For the text-containing cell, return its midpoint in [x, y] coordinate format. 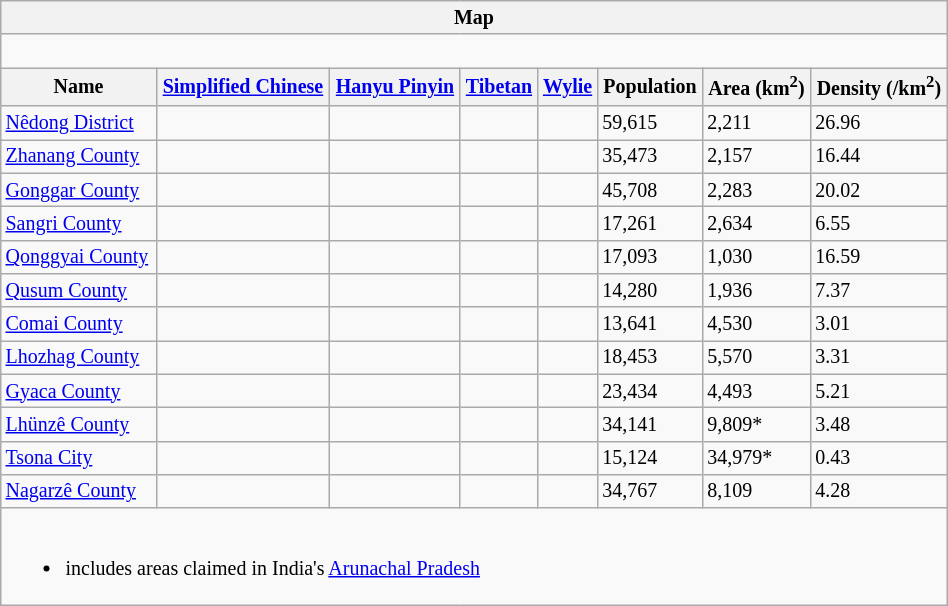
14,280 [650, 290]
Gonggar County [78, 190]
3.48 [878, 424]
2,211 [756, 124]
Hanyu Pinyin [395, 88]
Gyaca County [78, 390]
5,570 [756, 358]
Simplified Chinese [243, 88]
Population [650, 88]
26.96 [878, 124]
Nagarzê County [78, 492]
8,109 [756, 492]
Map [474, 18]
4.28 [878, 492]
34,141 [650, 424]
2,157 [756, 156]
5.21 [878, 390]
2,283 [756, 190]
17,093 [650, 258]
4,530 [756, 324]
1,936 [756, 290]
Sangri County [78, 224]
Comai County [78, 324]
2,634 [756, 224]
Area (km2) [756, 88]
Lhünzê County [78, 424]
0.43 [878, 458]
Wylie [568, 88]
includes areas claimed in India's Arunachal Pradesh [474, 556]
6.55 [878, 224]
9,809* [756, 424]
3.31 [878, 358]
34,979* [756, 458]
Lhozhag County [78, 358]
45,708 [650, 190]
1,030 [756, 258]
Qusum County [78, 290]
18,453 [650, 358]
17,261 [650, 224]
35,473 [650, 156]
16.44 [878, 156]
13,641 [650, 324]
Tsona City [78, 458]
3.01 [878, 324]
59,615 [650, 124]
Density (/km2) [878, 88]
Qonggyai County [78, 258]
34,767 [650, 492]
16.59 [878, 258]
7.37 [878, 290]
Nêdong District [78, 124]
4,493 [756, 390]
15,124 [650, 458]
23,434 [650, 390]
Zhanang County [78, 156]
Tibetan [498, 88]
Name [78, 88]
20.02 [878, 190]
